Identify which cell holds the provided text, then report its [x, y] central coordinate. 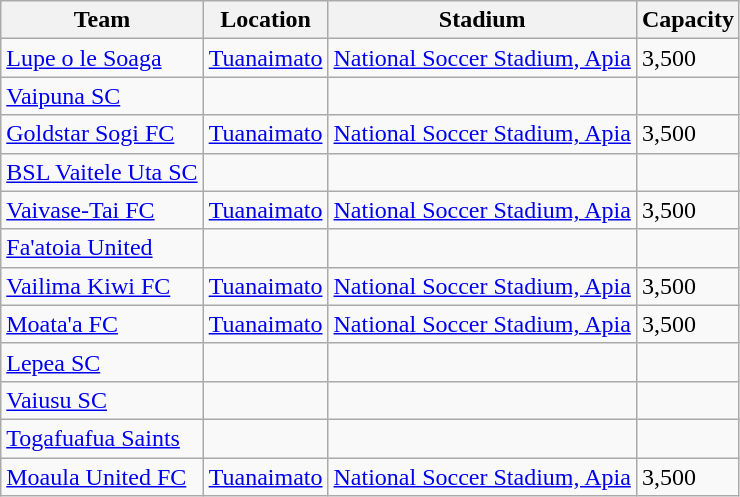
Stadium [482, 20]
Lepea SC [102, 362]
Moata'a FC [102, 324]
Location [266, 20]
Vaiusu SC [102, 400]
BSL Vaitele Uta SC [102, 172]
Team [102, 20]
Capacity [688, 20]
Vaivase-Tai FC [102, 210]
Togafuafua Saints [102, 438]
Lupe o le Soaga [102, 58]
Fa'atoia United [102, 248]
Goldstar Sogi FC [102, 134]
Vailima Kiwi FC [102, 286]
Moaula United FC [102, 477]
Vaipuna SC [102, 96]
